Find where the given text appears and provide that cell's center as (x, y) coordinate. 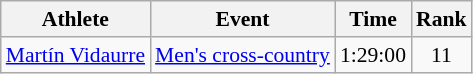
Athlete (76, 19)
Men's cross-country (242, 55)
1:29:00 (373, 55)
Martín Vidaurre (76, 55)
11 (442, 55)
Time (373, 19)
Event (242, 19)
Rank (442, 19)
